Output the [x, y] coordinate of the center of the cell containing the given text.  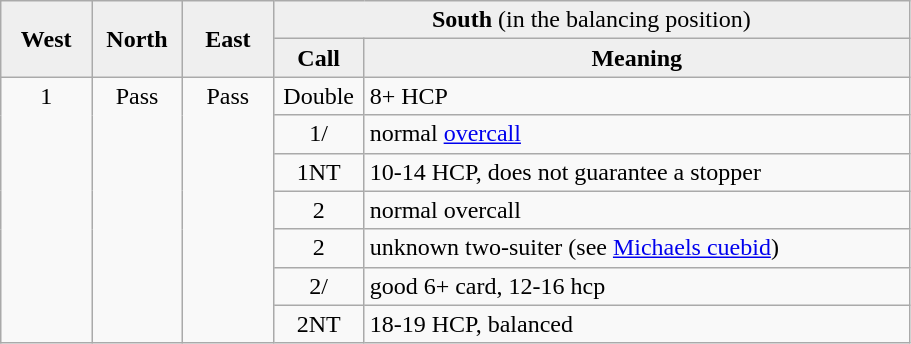
10-14 HCP, does not guarantee a stopper [636, 172]
good 6+ card, 12-16 hcp [636, 286]
8+ HCP [636, 96]
1 [46, 210]
18-19 HCP, balanced [636, 324]
1NT [318, 172]
2NT [318, 324]
North [138, 39]
Double [318, 96]
West [46, 39]
unknown two-suiter (see Michaels cuebid) [636, 248]
Call [318, 58]
1/ [318, 134]
Meaning [636, 58]
2/ [318, 286]
East [228, 39]
South (in the balancing position) [591, 20]
